Search for the cell housing the specified text and yield its [x, y] center coordinate. 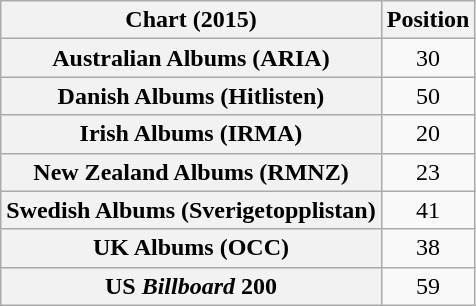
30 [428, 58]
Chart (2015) [191, 20]
Australian Albums (ARIA) [191, 58]
UK Albums (OCC) [191, 248]
Swedish Albums (Sverigetopplistan) [191, 210]
US Billboard 200 [191, 286]
50 [428, 96]
59 [428, 286]
23 [428, 172]
Danish Albums (Hitlisten) [191, 96]
Irish Albums (IRMA) [191, 134]
20 [428, 134]
41 [428, 210]
New Zealand Albums (RMNZ) [191, 172]
38 [428, 248]
Position [428, 20]
